Determine the (X, Y) coordinate at the center of the cell enclosing the given text.  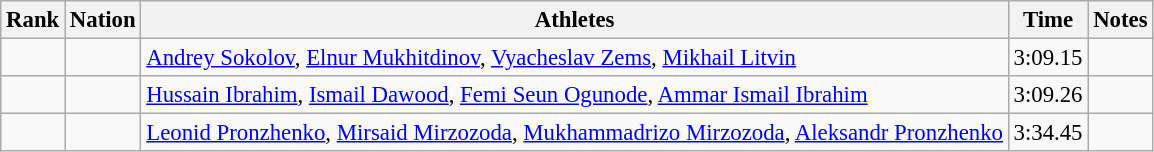
3:09.26 (1048, 95)
3:09.15 (1048, 58)
Time (1048, 20)
3:34.45 (1048, 133)
Notes (1120, 20)
Rank (33, 20)
Hussain Ibrahim, Ismail Dawood, Femi Seun Ogunode, Ammar Ismail Ibrahim (574, 95)
Athletes (574, 20)
Nation (103, 20)
Leonid Pronzhenko, Mirsaid Mirzozoda, Mukhammadrizo Mirzozoda, Aleksandr Pronzhenko (574, 133)
Andrey Sokolov, Elnur Mukhitdinov, Vyacheslav Zems, Mikhail Litvin (574, 58)
